Scan for the cell matching the given text and deliver its (x, y) coordinate at center. 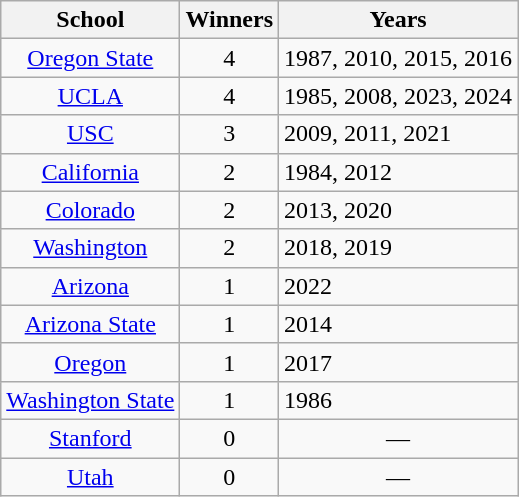
Utah (90, 477)
3 (230, 134)
1984, 2012 (398, 172)
1985, 2008, 2023, 2024 (398, 96)
2009, 2011, 2021 (398, 134)
1986 (398, 400)
California (90, 172)
Stanford (90, 438)
1987, 2010, 2015, 2016 (398, 58)
2013, 2020 (398, 210)
2018, 2019 (398, 248)
Years (398, 20)
Washington State (90, 400)
Oregon State (90, 58)
Washington (90, 248)
USC (90, 134)
2022 (398, 286)
Arizona (90, 286)
School (90, 20)
2017 (398, 362)
Winners (230, 20)
Oregon (90, 362)
UCLA (90, 96)
Arizona State (90, 324)
Colorado (90, 210)
2014 (398, 324)
